Provide the [X, Y] coordinate of the cell's center where the given text is located.  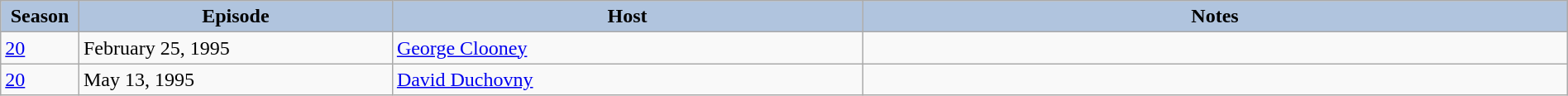
George Clooney [627, 48]
Episode [235, 17]
Season [40, 17]
Notes [1216, 17]
David Duchovny [627, 79]
May 13, 1995 [235, 79]
Host [627, 17]
February 25, 1995 [235, 48]
